Return the (X, Y) coordinate for the center point of the cell that contains the specified text.  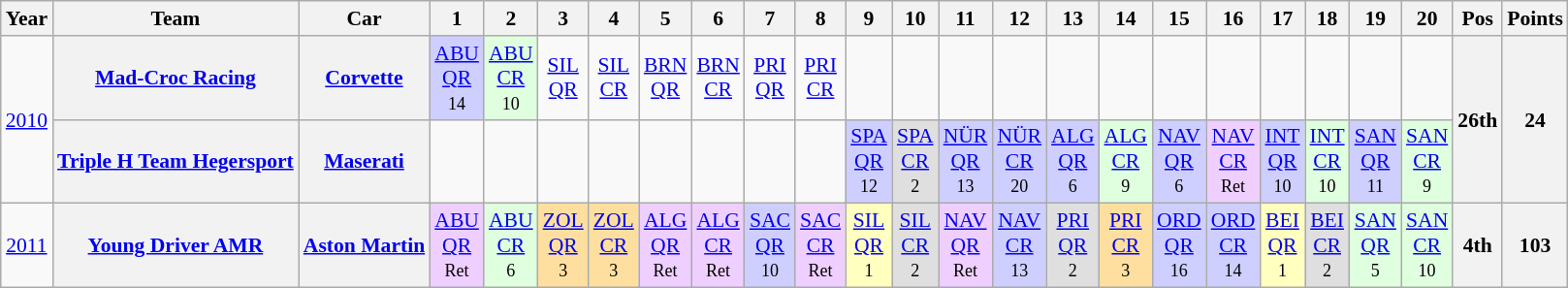
16 (1233, 18)
3 (563, 18)
ALGQR6 (1072, 161)
BRNCR (718, 78)
ALGQRRet (665, 246)
ALGCRRet (718, 246)
SACQR10 (770, 246)
NAVCRRet (1233, 161)
NÜRCR20 (1019, 161)
1 (457, 18)
4 (614, 18)
4th (1478, 246)
SILQR1 (869, 246)
Aston Martin (365, 246)
ABUCR6 (511, 246)
BEIQR1 (1282, 246)
SPAQR12 (869, 161)
ZOLQR3 (563, 246)
26th (1478, 120)
Car (365, 18)
NAVQR6 (1179, 161)
SANCR9 (1427, 161)
ABUQR14 (457, 78)
5 (665, 18)
2011 (27, 246)
17 (1282, 18)
19 (1375, 18)
NÜRQR13 (966, 161)
SANCR10 (1427, 246)
PRIQR (770, 78)
24 (1535, 120)
SILQR (563, 78)
14 (1126, 18)
103 (1535, 246)
Young Driver AMR (176, 246)
Pos (1478, 18)
INTQR10 (1282, 161)
ZOLCR3 (614, 246)
Year (27, 18)
ORDQR16 (1179, 246)
6 (718, 18)
NAVQRRet (966, 246)
SILCR2 (915, 246)
18 (1328, 18)
ABUQRRet (457, 246)
Team (176, 18)
ABUCR10 (511, 78)
BEICR2 (1328, 246)
SANQR5 (1375, 246)
11 (966, 18)
20 (1427, 18)
PRICR (820, 78)
13 (1072, 18)
Points (1535, 18)
9 (869, 18)
2010 (27, 120)
2 (511, 18)
PRIQR2 (1072, 246)
Maserati (365, 161)
SACCRRet (820, 246)
SANQR11 (1375, 161)
ALGCR9 (1126, 161)
SILCR (614, 78)
10 (915, 18)
BRNQR (665, 78)
NAVCR13 (1019, 246)
INTCR10 (1328, 161)
ORDCR14 (1233, 246)
8 (820, 18)
Mad-Croc Racing (176, 78)
15 (1179, 18)
12 (1019, 18)
SPACR2 (915, 161)
PRICR3 (1126, 246)
Corvette (365, 78)
Triple H Team Hegersport (176, 161)
7 (770, 18)
